Capture the cell that displays the provided text and extract its [X, Y] central coordinate. 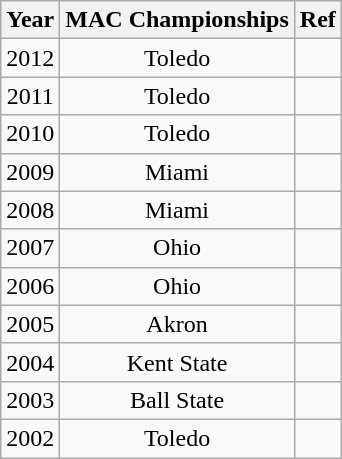
Ball State [177, 400]
2011 [30, 96]
Ref [318, 20]
2003 [30, 400]
2007 [30, 248]
2009 [30, 172]
2012 [30, 58]
Year [30, 20]
2004 [30, 362]
2006 [30, 286]
Akron [177, 324]
2008 [30, 210]
2002 [30, 438]
Kent State [177, 362]
2005 [30, 324]
MAC Championships [177, 20]
2010 [30, 134]
